Determine the [X, Y] coordinate at the center of the cell enclosing the given text.  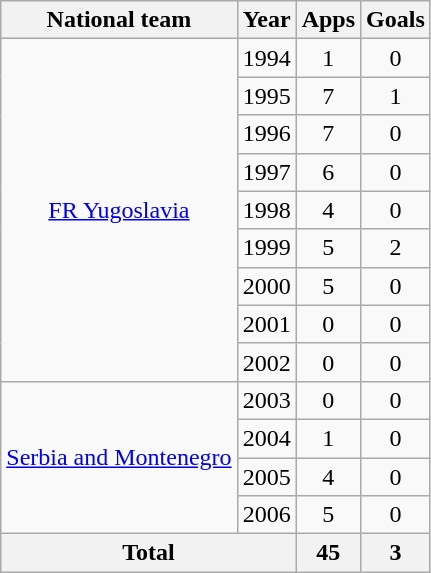
Apps [328, 20]
Year [266, 20]
2000 [266, 286]
1994 [266, 58]
6 [328, 172]
1998 [266, 210]
3 [396, 553]
2005 [266, 477]
2002 [266, 362]
1997 [266, 172]
1995 [266, 96]
2001 [266, 324]
2004 [266, 438]
45 [328, 553]
Goals [396, 20]
2003 [266, 400]
National team [119, 20]
Serbia and Montenegro [119, 457]
FR Yugoslavia [119, 210]
2 [396, 248]
2006 [266, 515]
1996 [266, 134]
1999 [266, 248]
Total [148, 553]
